Return (X, Y) of the center of cell containing provided text 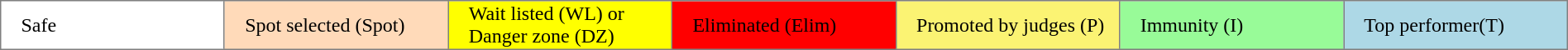
Safe (112, 25)
Eliminated (Elim) (784, 25)
Spot selected (Spot) (336, 25)
Immunity (I) (1232, 25)
Top performer(T) (1456, 25)
Wait listed (WL) or Danger zone (DZ) (561, 25)
Promoted by judges (P) (1007, 25)
